Scan for the cell matching the given text and deliver its [X, Y] coordinate at center. 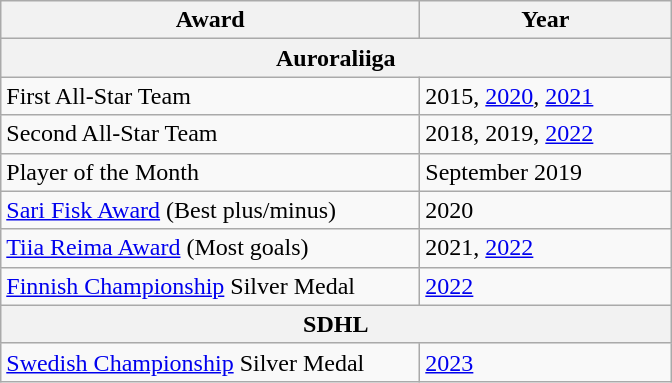
Swedish Championship Silver Medal [210, 362]
Second All-Star Team [210, 134]
2022 [546, 286]
2021, 2022 [546, 248]
2023 [546, 362]
Auroraliiga [336, 58]
Award [210, 20]
Tiia Reima Award (Most goals) [210, 248]
Sari Fisk Award (Best plus/minus) [210, 210]
First All-Star Team [210, 96]
2020 [546, 210]
2018, 2019, 2022 [546, 134]
SDHL [336, 324]
2015, 2020, 2021 [546, 96]
September 2019 [546, 172]
Year [546, 20]
Player of the Month [210, 172]
Finnish Championship Silver Medal [210, 286]
